Return [X, Y] of the center of cell containing provided text 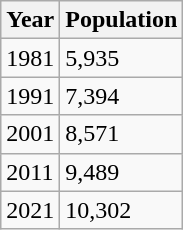
5,935 [122, 58]
Year [30, 20]
1991 [30, 96]
2011 [30, 172]
8,571 [122, 134]
9,489 [122, 172]
7,394 [122, 96]
10,302 [122, 210]
Population [122, 20]
2021 [30, 210]
1981 [30, 58]
2001 [30, 134]
